Locate the cell with the specified text and output its [x, y] center coordinate. 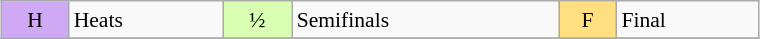
Heats [146, 20]
Semifinals [426, 20]
½ [258, 20]
Final [687, 20]
F [588, 20]
H [36, 20]
